Return the (X, Y) coordinate for the center point of the cell that contains the specified text.  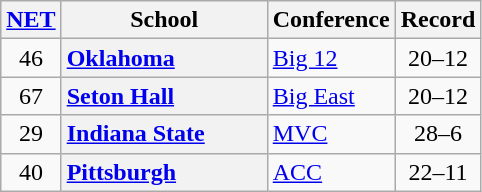
School (164, 20)
NET (31, 20)
Conference (331, 20)
Big 12 (331, 58)
Seton Hall (164, 96)
Oklahoma (164, 58)
MVC (331, 134)
46 (31, 58)
Indiana State (164, 134)
ACC (331, 172)
Pittsburgh (164, 172)
40 (31, 172)
67 (31, 96)
28–6 (438, 134)
Big East (331, 96)
29 (31, 134)
22–11 (438, 172)
Record (438, 20)
